Return the (X, Y) coordinate for the center point of the cell that contains the specified text.  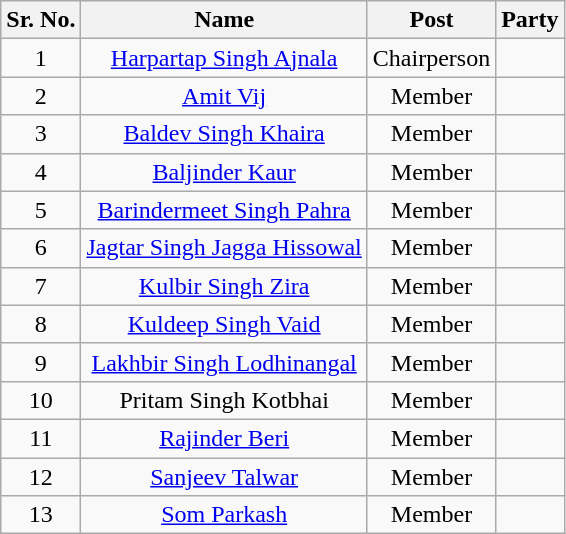
Amit Vij (224, 96)
Som Parkash (224, 515)
3 (41, 134)
4 (41, 172)
Rajinder Beri (224, 438)
2 (41, 96)
Kulbir Singh Zira (224, 286)
Barindermeet Singh Pahra (224, 210)
13 (41, 515)
11 (41, 438)
Baljinder Kaur (224, 172)
Name (224, 20)
Baldev Singh Khaira (224, 134)
Chairperson (431, 58)
1 (41, 58)
10 (41, 400)
Post (431, 20)
Harpartap Singh Ajnala (224, 58)
5 (41, 210)
Sr. No. (41, 20)
Kuldeep Singh Vaid (224, 324)
6 (41, 248)
Jagtar Singh Jagga Hissowal (224, 248)
7 (41, 286)
Pritam Singh Kotbhai (224, 400)
12 (41, 477)
Sanjeev Talwar (224, 477)
Party (530, 20)
Lakhbir Singh Lodhinangal (224, 362)
8 (41, 324)
9 (41, 362)
